Scan for the cell matching the given text and deliver its [x, y] coordinate at center. 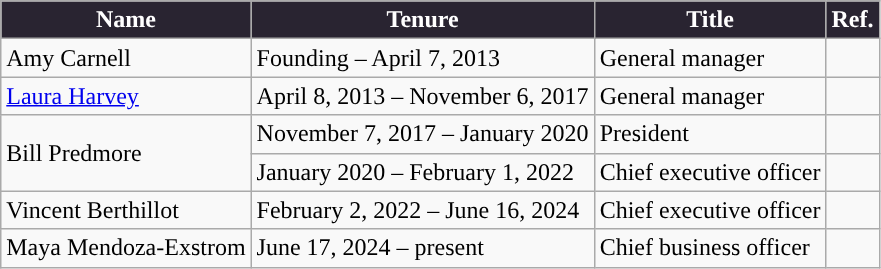
Maya Mendoza-Exstrom [126, 248]
Title [710, 20]
Laura Harvey [126, 96]
February 2, 2022 – June 16, 2024 [422, 210]
June 17, 2024 – present [422, 248]
Vincent Berthillot [126, 210]
Amy Carnell [126, 58]
Founding – April 7, 2013 [422, 58]
November 7, 2017 – January 2020 [422, 134]
April 8, 2013 – November 6, 2017 [422, 96]
January 2020 – February 1, 2022 [422, 172]
Ref. [852, 20]
President [710, 134]
Bill Predmore [126, 153]
Chief business officer [710, 248]
Tenure [422, 20]
Name [126, 20]
